Provide the (X, Y) coordinate of the cell's center where the given text is located.  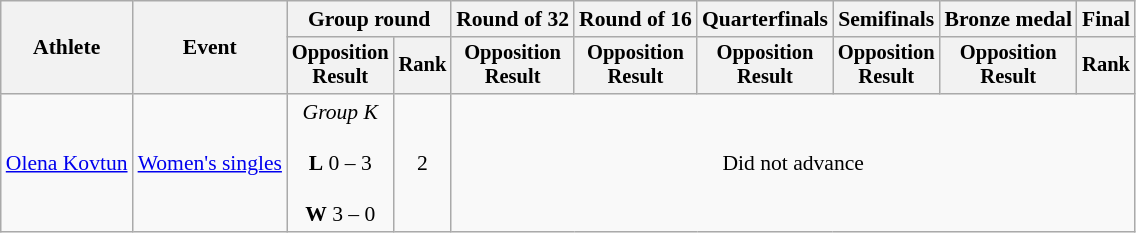
Quarterfinals (765, 19)
Semifinals (886, 19)
Round of 32 (512, 19)
Group KL 0 – 3W 3 – 0 (340, 163)
Final (1106, 19)
Bronze medal (1008, 19)
Olena Kovtun (67, 163)
Group round (369, 19)
Women's singles (210, 163)
Event (210, 48)
Round of 16 (636, 19)
Did not advance (793, 163)
Athlete (67, 48)
2 (423, 163)
